Detect which cell encompasses the target text, then output its (x, y) center coordinate. 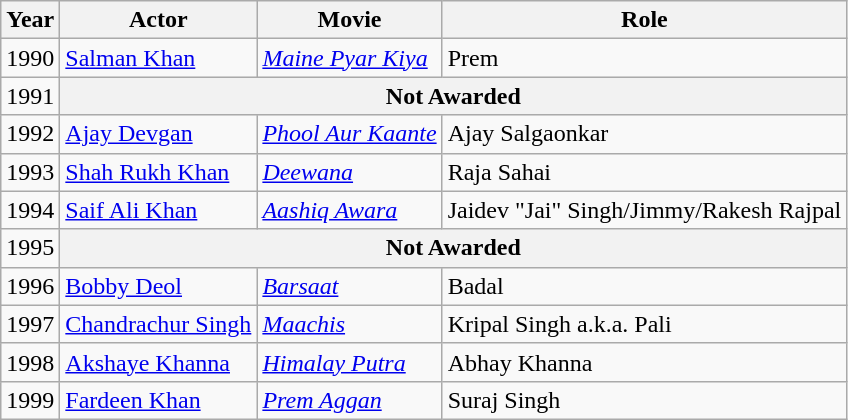
Fardeen Khan (158, 400)
Prem Aggan (350, 400)
Ajay Devgan (158, 134)
Phool Aur Kaante (350, 134)
Kripal Singh a.k.a. Pali (644, 324)
Himalay Putra (350, 362)
Actor (158, 20)
1991 (30, 96)
1994 (30, 210)
Suraj Singh (644, 400)
Ajay Salgaonkar (644, 134)
Jaidev "Jai" Singh/Jimmy/Rakesh Rajpal (644, 210)
Akshaye Khanna (158, 362)
1996 (30, 286)
Maine Pyar Kiya (350, 58)
1992 (30, 134)
Abhay Khanna (644, 362)
Barsaat (350, 286)
Aashiq Awara (350, 210)
1998 (30, 362)
Raja Sahai (644, 172)
1997 (30, 324)
Deewana (350, 172)
Year (30, 20)
Badal (644, 286)
1993 (30, 172)
Maachis (350, 324)
Role (644, 20)
1999 (30, 400)
Salman Khan (158, 58)
1990 (30, 58)
Prem (644, 58)
Shah Rukh Khan (158, 172)
1995 (30, 248)
Saif Ali Khan (158, 210)
Movie (350, 20)
Bobby Deol (158, 286)
Chandrachur Singh (158, 324)
